Detect which cell encompasses the target text, then output its (X, Y) center coordinate. 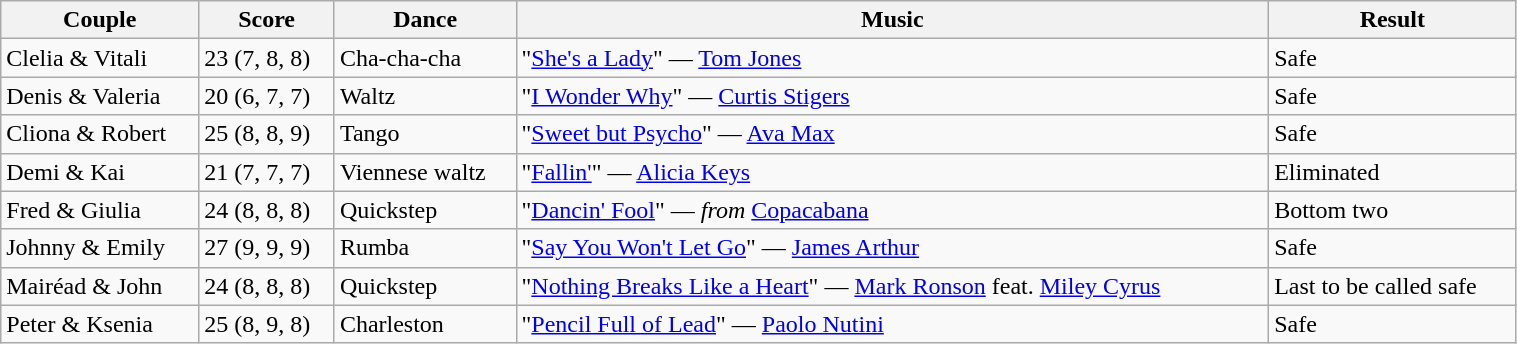
Mairéad & John (100, 286)
"I Wonder Why" — Curtis Stigers (892, 96)
27 (9, 9, 9) (267, 248)
Denis & Valeria (100, 96)
"Say You Won't Let Go" — James Arthur (892, 248)
"Fallin'" — Alicia Keys (892, 172)
Demi & Kai (100, 172)
23 (7, 8, 8) (267, 58)
Viennese waltz (425, 172)
Cha-cha-cha (425, 58)
25 (8, 8, 9) (267, 134)
Fred & Giulia (100, 210)
Last to be called safe (1392, 286)
Charleston (425, 324)
Clelia & Vitali (100, 58)
Dance (425, 20)
Johnny & Emily (100, 248)
Rumba (425, 248)
Music (892, 20)
20 (6, 7, 7) (267, 96)
Peter & Ksenia (100, 324)
Couple (100, 20)
Eliminated (1392, 172)
Tango (425, 134)
Cliona & Robert (100, 134)
"She's a Lady" — Tom Jones (892, 58)
Waltz (425, 96)
25 (8, 9, 8) (267, 324)
"Pencil Full of Lead" — Paolo Nutini (892, 324)
Score (267, 20)
"Dancin' Fool" — from Copacabana (892, 210)
"Nothing Breaks Like a Heart" — Mark Ronson feat. Miley Cyrus (892, 286)
21 (7, 7, 7) (267, 172)
Result (1392, 20)
Bottom two (1392, 210)
"Sweet but Psycho" — Ava Max (892, 134)
